For the text-containing cell, return its midpoint in [X, Y] coordinate format. 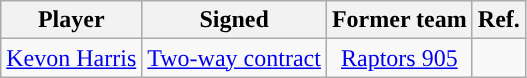
Raptors 905 [399, 58]
Kevon Harris [72, 58]
Player [72, 20]
Two-way contract [234, 58]
Former team [399, 20]
Ref. [498, 20]
Signed [234, 20]
